Identify which cell holds the provided text, then report its [X, Y] central coordinate. 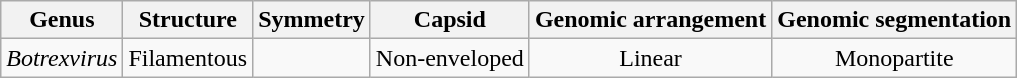
Non-enveloped [450, 58]
Filamentous [188, 58]
Linear [650, 58]
Genus [62, 20]
Capsid [450, 20]
Genomic arrangement [650, 20]
Symmetry [312, 20]
Structure [188, 20]
Monopartite [894, 58]
Genomic segmentation [894, 20]
Botrexvirus [62, 58]
